Locate the cell with the specified text and output its [x, y] center coordinate. 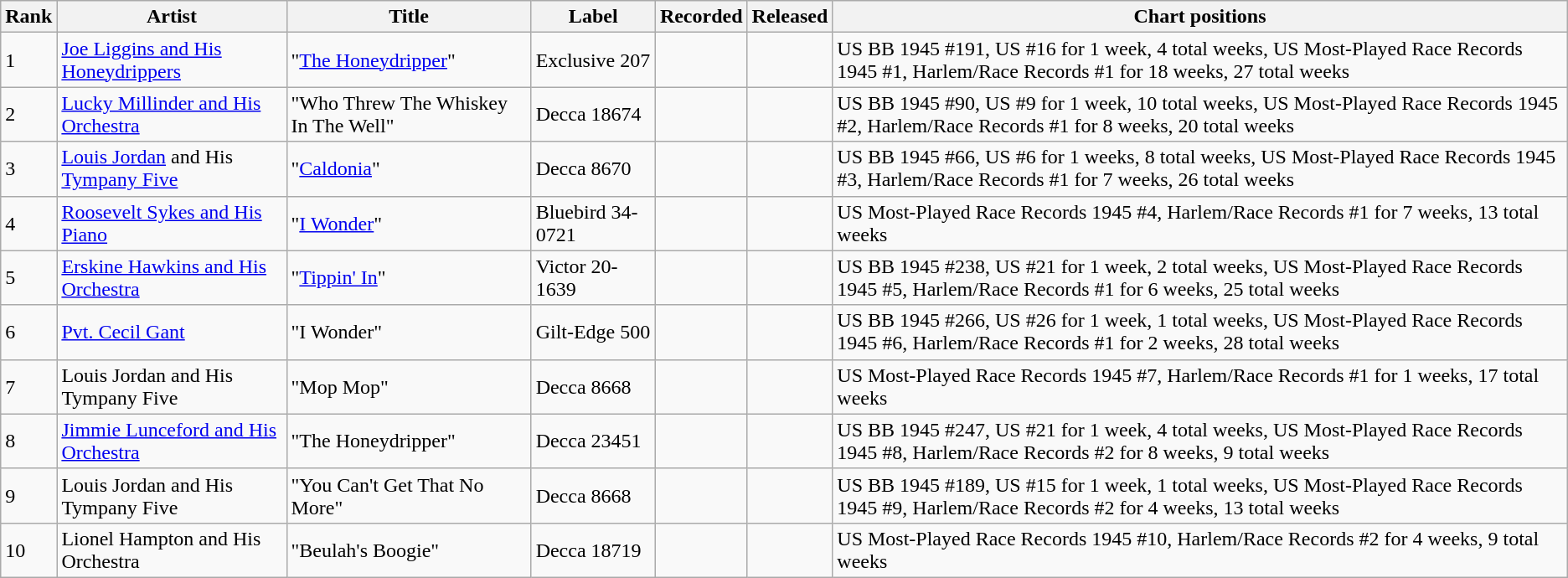
10 [28, 550]
Jimmie Lunceford and His Orchestra [172, 441]
US BB 1945 #266, US #26 for 1 week, 1 total weeks, US Most-Played Race Records 1945 #6, Harlem/Race Records #1 for 2 weeks, 28 total weeks [1199, 332]
Decca 23451 [593, 441]
"Caldonia" [409, 169]
US Most-Played Race Records 1945 #4, Harlem/Race Records #1 for 7 weeks, 13 total weeks [1199, 223]
Label [593, 17]
6 [28, 332]
8 [28, 441]
US Most-Played Race Records 1945 #10, Harlem/Race Records #2 for 4 weeks, 9 total weeks [1199, 550]
US BB 1945 #189, US #15 for 1 week, 1 total weeks, US Most-Played Race Records 1945 #9, Harlem/Race Records #2 for 4 weeks, 13 total weeks [1199, 496]
Chart positions [1199, 17]
"Who Threw The Whiskey In The Well" [409, 114]
Bluebird 34-0721 [593, 223]
1 [28, 60]
Lucky Millinder and His Orchestra [172, 114]
"Mop Mop" [409, 387]
Lionel Hampton and His Orchestra [172, 550]
"Beulah's Boogie" [409, 550]
US BB 1945 #90, US #9 for 1 week, 10 total weeks, US Most-Played Race Records 1945 #2, Harlem/Race Records #1 for 8 weeks, 20 total weeks [1199, 114]
Artist [172, 17]
9 [28, 496]
Pvt. Cecil Gant [172, 332]
Erskine Hawkins and His Orchestra [172, 278]
US BB 1945 #191, US #16 for 1 week, 4 total weeks, US Most-Played Race Records 1945 #1, Harlem/Race Records #1 for 18 weeks, 27 total weeks [1199, 60]
5 [28, 278]
3 [28, 169]
7 [28, 387]
Gilt-Edge 500 [593, 332]
Released [790, 17]
"Tippin' In" [409, 278]
US BB 1945 #66, US #6 for 1 weeks, 8 total weeks, US Most-Played Race Records 1945 #3, Harlem/Race Records #1 for 7 weeks, 26 total weeks [1199, 169]
US BB 1945 #238, US #21 for 1 week, 2 total weeks, US Most-Played Race Records 1945 #5, Harlem/Race Records #1 for 6 weeks, 25 total weeks [1199, 278]
Decca 8670 [593, 169]
Victor 20-1639 [593, 278]
US Most-Played Race Records 1945 #7, Harlem/Race Records #1 for 1 weeks, 17 total weeks [1199, 387]
Recorded [701, 17]
Decca 18719 [593, 550]
4 [28, 223]
Decca 18674 [593, 114]
2 [28, 114]
Roosevelt Sykes and His Piano [172, 223]
Exclusive 207 [593, 60]
"You Can't Get That No More" [409, 496]
Title [409, 17]
Joe Liggins and His Honeydrippers [172, 60]
Rank [28, 17]
US BB 1945 #247, US #21 for 1 week, 4 total weeks, US Most-Played Race Records 1945 #8, Harlem/Race Records #2 for 8 weeks, 9 total weeks [1199, 441]
